Return the (X, Y) coordinate for the center point of the cell that contains the specified text.  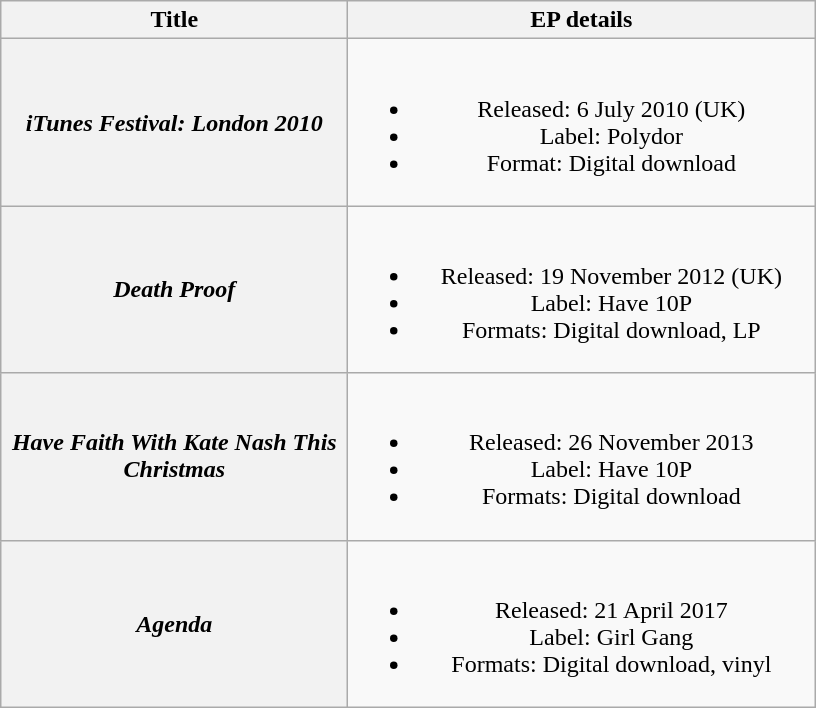
Have Faith With Kate Nash This Christmas (174, 456)
Agenda (174, 624)
Released: 26 November 2013Label: Have 10PFormats: Digital download (582, 456)
Death Proof (174, 290)
iTunes Festival: London 2010 (174, 122)
Released: 6 July 2010 (UK)Label: PolydorFormat: Digital download (582, 122)
EP details (582, 20)
Released: 21 April 2017Label: Girl GangFormats: Digital download, vinyl (582, 624)
Title (174, 20)
Released: 19 November 2012 (UK)Label: Have 10PFormats: Digital download, LP (582, 290)
